Scan for the cell matching the given text and deliver its (x, y) coordinate at center. 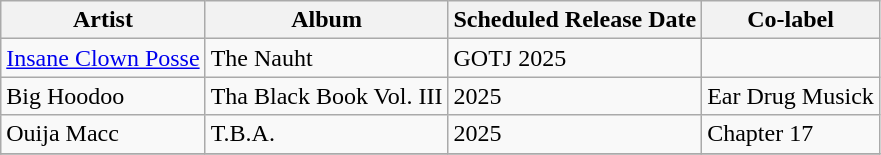
Insane Clown Posse (103, 58)
Co-label (791, 20)
Scheduled Release Date (575, 20)
Chapter 17 (791, 134)
Ouija Macc (103, 134)
Tha Black Book Vol. III (326, 96)
Album (326, 20)
Artist (103, 20)
Ear Drug Musick (791, 96)
The Nauht (326, 58)
T.B.A. (326, 134)
GOTJ 2025 (575, 58)
Big Hoodoo (103, 96)
